For the text-containing cell, return its midpoint in [X, Y] coordinate format. 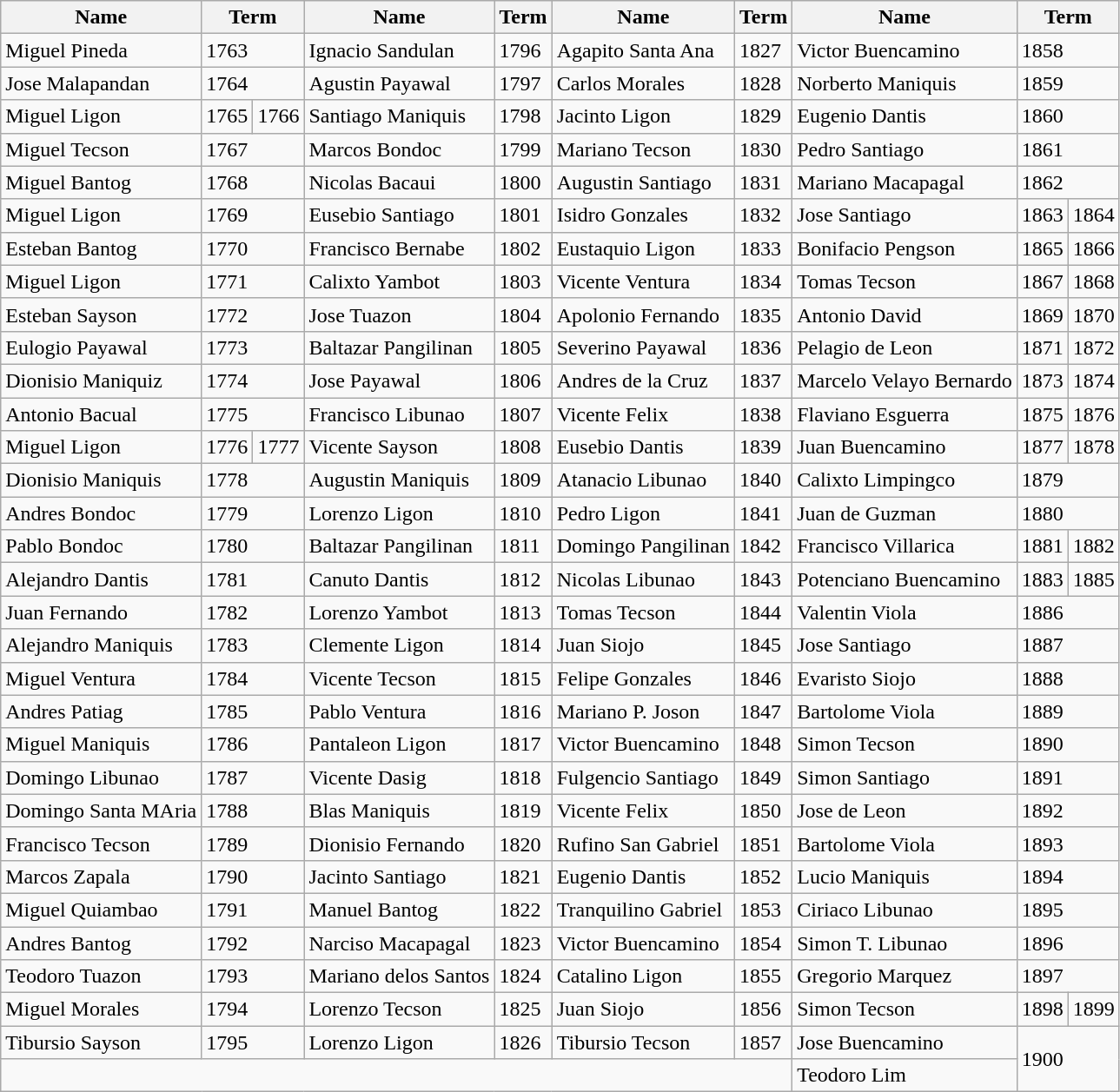
1801 [523, 215]
1779 [253, 513]
1812 [523, 579]
1786 [253, 745]
Domingo Santa MAria [101, 811]
Pedro Ligon [643, 513]
Jacinto Ligon [643, 116]
1831 [764, 182]
Lucio Maniquis [905, 877]
Dionisio Fernando [400, 844]
1769 [253, 215]
1892 [1068, 811]
1827 [764, 50]
1776 [228, 447]
Apolonio Fernando [643, 314]
1782 [253, 612]
1876 [1093, 414]
1895 [1068, 910]
1847 [764, 711]
1843 [764, 579]
1814 [523, 645]
Calixto Limpingco [905, 480]
1834 [764, 281]
1866 [1093, 248]
1770 [253, 248]
1829 [764, 116]
Marcos Zapala [101, 877]
Eusebio Santiago [400, 215]
1763 [253, 50]
1888 [1068, 678]
1768 [253, 182]
Vicente Sayson [400, 447]
Severino Payawal [643, 347]
Vicente Ventura [643, 281]
Antonio David [905, 314]
1865 [1043, 248]
1766 [278, 116]
Antonio Bacual [101, 414]
1807 [523, 414]
1774 [253, 381]
Miguel Tecson [101, 149]
Isidro Gonzales [643, 215]
1859 [1068, 83]
1781 [253, 579]
1896 [1068, 943]
1822 [523, 910]
1878 [1093, 447]
Nicolas Libunao [643, 579]
1810 [523, 513]
Tibursio Sayson [101, 1042]
Simon T. Libunao [905, 943]
Andres Bondoc [101, 513]
Fulgencio Santiago [643, 778]
Felipe Gonzales [643, 678]
1851 [764, 844]
1841 [764, 513]
1872 [1093, 347]
Mariano delos Santos [400, 976]
1820 [523, 844]
Alejandro Dantis [101, 579]
1784 [253, 678]
Eusebio Dantis [643, 447]
1840 [764, 480]
1792 [253, 943]
Miguel Bantog [101, 182]
Dionisio Maniquis [101, 480]
1796 [523, 50]
Juan Fernando [101, 612]
Evaristo Siojo [905, 678]
Nicolas Bacaui [400, 182]
Esteban Bantog [101, 248]
Atanacio Libunao [643, 480]
1856 [764, 1009]
1793 [253, 976]
Andres Bantog [101, 943]
1858 [1068, 50]
Blas Maniquis [400, 811]
Francisco Bernabe [400, 248]
1830 [764, 149]
Andres Patiag [101, 711]
Miguel Quiambao [101, 910]
1823 [523, 943]
1879 [1068, 480]
1802 [523, 248]
1871 [1043, 347]
1850 [764, 811]
1803 [523, 281]
Eulogio Payawal [101, 347]
1857 [764, 1042]
1825 [523, 1009]
Mariano Tecson [643, 149]
1900 [1068, 1059]
1862 [1068, 182]
1780 [253, 546]
Simon Santiago [905, 778]
1855 [764, 976]
Canuto Dantis [400, 579]
1826 [523, 1042]
Domingo Pangilinan [643, 546]
1849 [764, 778]
1811 [523, 546]
1783 [253, 645]
1813 [523, 612]
Mariano Macapagal [905, 182]
1828 [764, 83]
1833 [764, 248]
Catalino Ligon [643, 976]
Miguel Ventura [101, 678]
1835 [764, 314]
Miguel Maniquis [101, 745]
1897 [1068, 976]
1839 [764, 447]
Tranquilino Gabriel [643, 910]
1805 [523, 347]
Jose Payawal [400, 381]
1773 [253, 347]
1772 [253, 314]
Miguel Pineda [101, 50]
1788 [253, 811]
1775 [253, 414]
1837 [764, 381]
1767 [253, 149]
Carlos Morales [643, 83]
1771 [253, 281]
1798 [523, 116]
1817 [523, 745]
Tibursio Tecson [643, 1042]
Vicente Dasig [400, 778]
Pablo Bondoc [101, 546]
Dionisio Maniquiz [101, 381]
1885 [1093, 579]
1764 [253, 83]
1877 [1043, 447]
Juan de Guzman [905, 513]
1777 [278, 447]
Lorenzo Yambot [400, 612]
1891 [1068, 778]
Bonifacio Pengson [905, 248]
1868 [1093, 281]
1789 [253, 844]
Alejandro Maniquis [101, 645]
1886 [1068, 612]
Agapito Santa Ana [643, 50]
1869 [1043, 314]
Ignacio Sandulan [400, 50]
Jose Malapandan [101, 83]
Esteban Sayson [101, 314]
1854 [764, 943]
1853 [764, 910]
1797 [523, 83]
1852 [764, 877]
1791 [253, 910]
1894 [1068, 877]
Pantaleon Ligon [400, 745]
Mariano P. Joson [643, 711]
Eustaquio Ligon [643, 248]
Gregorio Marquez [905, 976]
1873 [1043, 381]
Pablo Ventura [400, 711]
1819 [523, 811]
Pelagio de Leon [905, 347]
1880 [1068, 513]
1887 [1068, 645]
Jose Tuazon [400, 314]
1846 [764, 678]
1874 [1093, 381]
1821 [523, 877]
1785 [253, 711]
Teodoro Tuazon [101, 976]
1845 [764, 645]
1898 [1043, 1009]
Valentin Viola [905, 612]
Domingo Libunao [101, 778]
Miguel Morales [101, 1009]
1790 [253, 877]
1800 [523, 182]
1838 [764, 414]
1809 [523, 480]
1870 [1093, 314]
1864 [1093, 215]
1795 [253, 1042]
Agustin Payawal [400, 83]
Francisco Villarica [905, 546]
Andres de la Cruz [643, 381]
1875 [1043, 414]
1889 [1068, 711]
1806 [523, 381]
Marcelo Velayo Bernardo [905, 381]
1804 [523, 314]
1778 [253, 480]
Francisco Libunao [400, 414]
1882 [1093, 546]
Marcos Bondoc [400, 149]
1832 [764, 215]
1824 [523, 976]
Vicente Tecson [400, 678]
Flaviano Esguerra [905, 414]
1808 [523, 447]
Jose de Leon [905, 811]
Narciso Macapagal [400, 943]
Jacinto Santiago [400, 877]
1787 [253, 778]
1842 [764, 546]
Jose Buencamino [905, 1042]
Rufino San Gabriel [643, 844]
1860 [1068, 116]
Lorenzo Tecson [400, 1009]
Manuel Bantog [400, 910]
1899 [1093, 1009]
Juan Buencamino [905, 447]
Francisco Tecson [101, 844]
Calixto Yambot [400, 281]
Norberto Maniquis [905, 83]
Clemente Ligon [400, 645]
1893 [1068, 844]
1890 [1068, 745]
Santiago Maniquis [400, 116]
1863 [1043, 215]
Pedro Santiago [905, 149]
1883 [1043, 579]
Teodoro Lim [905, 1075]
1765 [228, 116]
Potenciano Buencamino [905, 579]
1867 [1043, 281]
1816 [523, 711]
1836 [764, 347]
1861 [1068, 149]
1794 [253, 1009]
1799 [523, 149]
1844 [764, 612]
1848 [764, 745]
1818 [523, 778]
1815 [523, 678]
Ciriaco Libunao [905, 910]
Augustin Maniquis [400, 480]
1881 [1043, 546]
Augustin Santiago [643, 182]
